Detect which cell encompasses the target text, then output its [x, y] center coordinate. 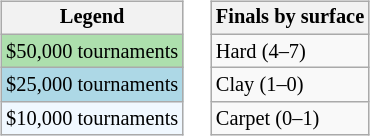
Carpet (0–1) [290, 119]
Legend [92, 18]
$50,000 tournaments [92, 51]
$10,000 tournaments [92, 119]
Clay (1–0) [290, 85]
Hard (4–7) [290, 51]
$25,000 tournaments [92, 85]
Finals by surface [290, 18]
